Return (X, Y) of the center of cell containing provided text 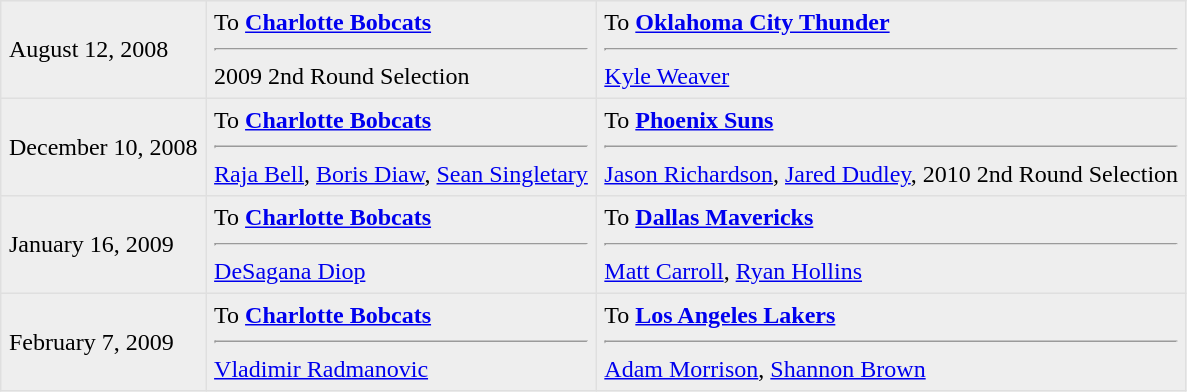
To Oklahoma City ThunderKyle Weaver (891, 50)
To Charlotte BobcatsRaja Bell, Boris Diaw, Sean Singletary (401, 147)
To Dallas MavericksMatt Carroll, Ryan Hollins (891, 245)
To Charlotte BobcatsVladimir Radmanovic (401, 342)
February 7, 2009 (104, 342)
To Charlotte BobcatsDeSagana Diop (401, 245)
To Los Angeles LakersAdam Morrison, Shannon Brown (891, 342)
August 12, 2008 (104, 50)
To Charlotte Bobcats2009 2nd Round Selection (401, 50)
To Phoenix SunsJason Richardson, Jared Dudley, 2010 2nd Round Selection (891, 147)
January 16, 2009 (104, 245)
December 10, 2008 (104, 147)
